Extract the (X, Y) coordinate from the center of the cell holding the provided text.  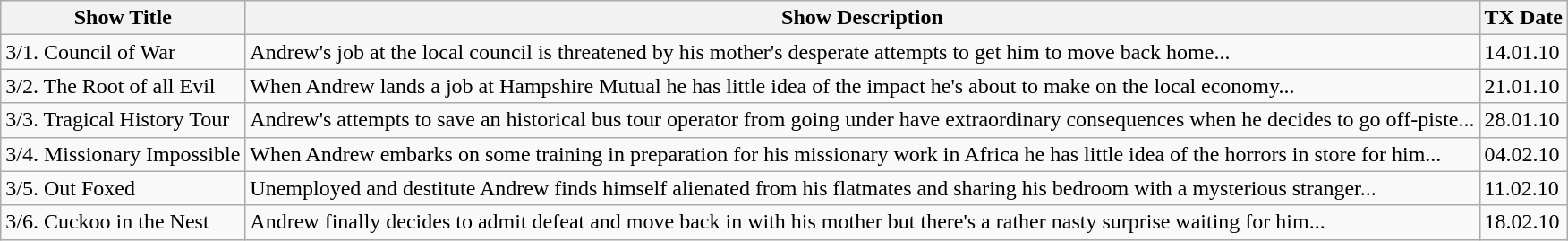
04.02.10 (1523, 154)
Unemployed and destitute Andrew finds himself alienated from his flatmates and sharing his bedroom with a mysterious stranger... (863, 188)
Andrew's job at the local council is threatened by his mother's desperate attempts to get him to move back home... (863, 52)
When Andrew embarks on some training in preparation for his missionary work in Africa he has little idea of the horrors in store for him... (863, 154)
Andrew finally decides to admit defeat and move back in with his mother but there's a rather nasty surprise waiting for him... (863, 222)
3/2. The Root of all Evil (124, 86)
14.01.10 (1523, 52)
Andrew's attempts to save an historical bus tour operator from going under have extraordinary consequences when he decides to go off-piste... (863, 120)
18.02.10 (1523, 222)
3/3. Tragical History Tour (124, 120)
3/6. Cuckoo in the Nest (124, 222)
Show Description (863, 18)
3/1. Council of War (124, 52)
28.01.10 (1523, 120)
When Andrew lands a job at Hampshire Mutual he has little idea of the impact he's about to make on the local economy... (863, 86)
21.01.10 (1523, 86)
3/5. Out Foxed (124, 188)
3/4. Missionary Impossible (124, 154)
11.02.10 (1523, 188)
TX Date (1523, 18)
Show Title (124, 18)
